Locate the cell with the specified text and output its [x, y] center coordinate. 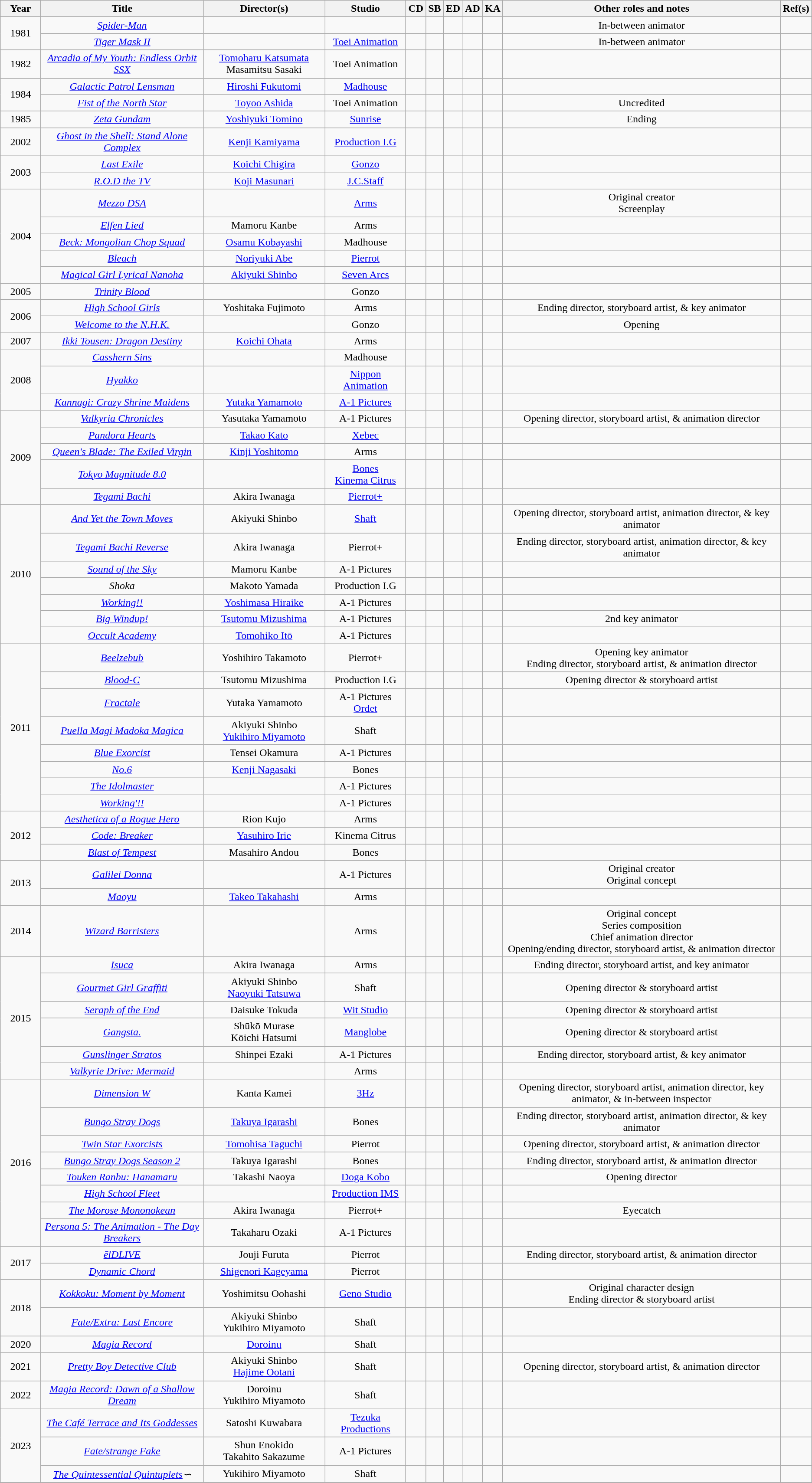
Blast of Tempest [122, 852]
Shun EnokidoTakahito Sakazume [264, 1451]
Satoshi Kuwabara [264, 1423]
2015 [21, 1018]
The Café Terrace and Its Goddesses [122, 1423]
Kinema Citrus [365, 835]
2020 [21, 1344]
Dynamic Chord [122, 1271]
Working!! [122, 602]
1981 [21, 33]
Year [21, 9]
2002 [21, 141]
Kanta Kamei [264, 1093]
Uncredited [642, 103]
Tegami Bachi Reverse [122, 547]
Sunrise [365, 119]
Occult Academy [122, 635]
Manglobe [365, 1032]
R.O.D the TV [122, 180]
Working'!! [122, 802]
Valkyrie Drive: Mermaid [122, 1071]
Koichi Chigira [264, 164]
Production IMS [365, 1193]
Galactic Patrol Lensman [122, 86]
Osamu Kobayashi [264, 242]
Kenji Kamiyama [264, 141]
2007 [21, 341]
Eyecatch [642, 1210]
Pretty Boy Detective Club [122, 1366]
Code: Breaker [122, 835]
Puella Magi Madoka Magica [122, 730]
Tensei Okamura [264, 753]
Toyoo Ashida [264, 103]
Studio [365, 9]
Koji Masunari [264, 180]
2011 [21, 727]
Tomohisa Taguchi [264, 1144]
Bungo Stray Dogs [122, 1122]
Title [122, 9]
Shigenori Kageyama [264, 1271]
2021 [21, 1366]
No.6 [122, 769]
Ending [642, 119]
Akiyuki ShinboNaoyuki Tatsuwa [264, 987]
Makoto Yamada [264, 586]
2018 [21, 1308]
High School Girls [122, 308]
Opening [642, 324]
Takeo Takahashi [264, 897]
2003 [21, 172]
Yoshitaka Fujimoto [264, 308]
High School Fleet [122, 1193]
Director(s) [264, 9]
Wit Studio [365, 1010]
Fractale [122, 703]
Hiroshi Fukutomi [264, 86]
Sound of the Sky [122, 570]
Seven Arcs [365, 275]
Tomoharu KatsumataMasamitsu Sasaki [264, 64]
2004 [21, 236]
Original creatorScreenplay [642, 203]
Shoka [122, 586]
The Morose Mononokean [122, 1210]
Tezuka Productions [365, 1423]
2017 [21, 1263]
Blood-C [122, 680]
Aesthetica of a Rogue Hero [122, 819]
Kokkoku: Moment by Moment [122, 1293]
Noriyuki Abe [264, 259]
2014 [21, 931]
Original character designEnding director & storyboard artist [642, 1293]
Opening director [642, 1177]
Arcadia of My Youth: Endless Orbit SSX [122, 64]
Nippon Animation [365, 380]
1984 [21, 95]
2016 [21, 1163]
Kenji Nagasaki [264, 769]
Other roles and notes [642, 9]
BonesKinema Citrus [365, 474]
2006 [21, 316]
Koichi Ohata [264, 341]
Takao Kato [264, 435]
Gangsta. [122, 1032]
Ghost in the Shell: Stand Alone Complex [122, 141]
Yasutaka Yamamoto [264, 419]
Shūkō MuraseKōichi Hatsumi [264, 1032]
Yukihiro Miyamoto [264, 1474]
Mezzo DSA [122, 203]
Ending director, storyboard artist, and key animator [642, 965]
2nd key animator [642, 619]
Magia Record: Dawn of a Shallow Dream [122, 1395]
Takashi Naoya [264, 1177]
Opening key animatorEnding director, storyboard artist, & animation director [642, 658]
Tokyo Magnitude 8.0 [122, 474]
Wizard Barristers [122, 931]
Zeta Gundam [122, 119]
Blue Exorcist [122, 753]
Original creatorOriginal concept [642, 874]
Touken Ranbu: Hanamaru [122, 1177]
Galilei Donna [122, 874]
Shinpei Ezaki [264, 1054]
Dimension W [122, 1093]
Fist of the North Star [122, 103]
Bungo Stray Dogs Season 2 [122, 1160]
Persona 5: The Animation - The Day Breakers [122, 1233]
Yoshimasa Hiraike [264, 602]
Magia Record [122, 1344]
2013 [21, 883]
SB [435, 9]
Twin Star Exorcists [122, 1144]
Trinity Blood [122, 291]
Isuca [122, 965]
2010 [21, 574]
Fate/Extra: Last Encore [122, 1322]
Beelzebub [122, 658]
ēlDLIVE [122, 1255]
Opening director, storyboard artist, animation director, & key animator [642, 519]
Gourmet Girl Graffiti [122, 987]
Doga Kobo [365, 1177]
Ref(s) [796, 9]
Opening director, storyboard artist, animation director, key animator, & in-between inspector [642, 1093]
A-1 PicturesOrdet [365, 703]
Casshern Sins [122, 357]
Last Exile [122, 164]
1985 [21, 119]
2009 [21, 457]
2012 [21, 835]
Magical Girl Lyrical Nanoha [122, 275]
Spider-Man [122, 25]
Yoshihiro Takamoto [264, 658]
DoroinuYukihiro Miyamoto [264, 1395]
2005 [21, 291]
Tomohiko Itō [264, 635]
CD [416, 9]
ED [453, 9]
Geno Studio [365, 1293]
Beck: Mongolian Chop Squad [122, 242]
Tegami Bachi [122, 496]
Masahiro Andou [264, 852]
Valkyria Chronicles [122, 419]
1982 [21, 64]
Queen's Blade: The Exiled Virgin [122, 452]
Akiyuki ShinboHajime Ootani [264, 1366]
The Idolmaster [122, 786]
Tiger Mask II [122, 42]
AD [473, 9]
Original conceptSeries compositionChief animation directorOpening/ending director, storyboard artist, & animation director [642, 931]
Kinji Yoshitomo [264, 452]
Jouji Furuta [264, 1255]
Yoshiyuki Tomino [264, 119]
KA [493, 9]
Pandora Hearts [122, 435]
Doroinu [264, 1344]
Ikki Tousen: Dragon Destiny [122, 341]
3Hz [365, 1093]
Yasuhiro Irie [264, 835]
J.C.Staff [365, 180]
The Quintessential Quintuplets∽ [122, 1474]
2023 [21, 1446]
Welcome to the N.H.K. [122, 324]
Kannagi: Crazy Shrine Maidens [122, 402]
Xebec [365, 435]
Gunslinger Stratos [122, 1054]
Seraph of the End [122, 1010]
Takaharu Ozaki [264, 1233]
Maoyu [122, 897]
2008 [21, 380]
Elfen Lied [122, 225]
Rion Kujo [264, 819]
Fate/strange Fake [122, 1451]
Bleach [122, 259]
Daisuke Tokuda [264, 1010]
Yoshimitsu Oohashi [264, 1293]
And Yet the Town Moves [122, 519]
2022 [21, 1395]
Big Windup! [122, 619]
Hyakko [122, 380]
